Provide the [x, y] coordinate of the cell's center where the given text is located.  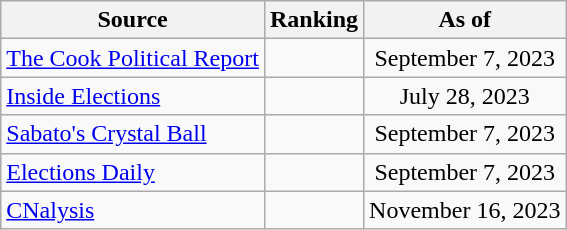
Source [133, 20]
Inside Elections [133, 96]
Ranking [314, 20]
Sabato's Crystal Ball [133, 134]
November 16, 2023 [465, 210]
As of [465, 20]
CNalysis [133, 210]
The Cook Political Report [133, 58]
July 28, 2023 [465, 96]
Elections Daily [133, 172]
